For the text-containing cell, return its midpoint in [x, y] coordinate format. 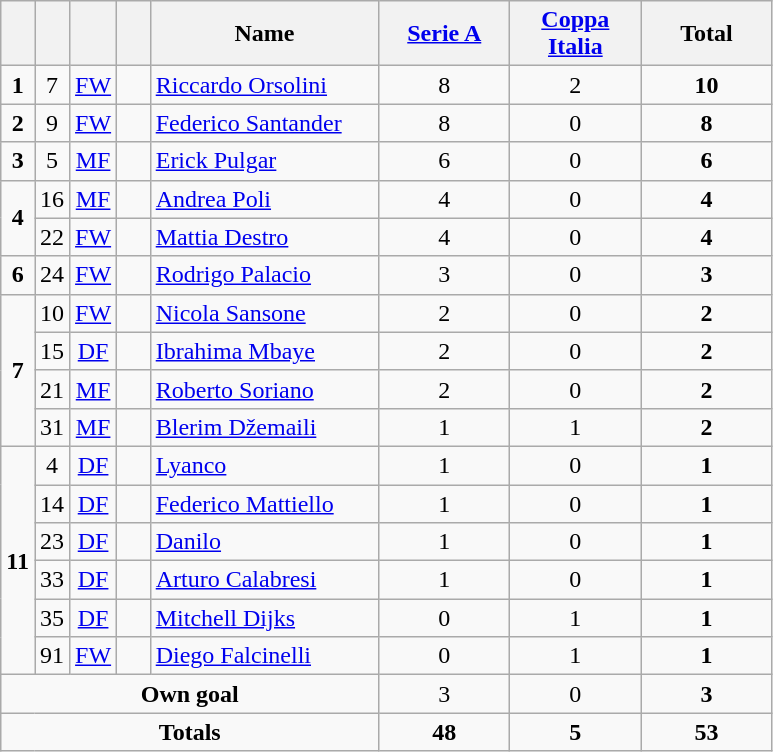
Total [706, 34]
Danilo [264, 542]
Erick Pulgar [264, 161]
53 [706, 732]
22 [52, 237]
Rodrigo Palacio [264, 275]
35 [52, 618]
Nicola Sansone [264, 313]
23 [52, 542]
14 [52, 503]
31 [52, 427]
Blerim Džemaili [264, 427]
Own goal [190, 694]
Andrea Poli [264, 199]
15 [52, 351]
Federico Mattiello [264, 503]
Coppa Italia [576, 34]
91 [52, 656]
24 [52, 275]
Mattia Destro [264, 237]
9 [52, 123]
Ibrahima Mbaye [264, 351]
21 [52, 389]
Lyanco [264, 465]
Roberto Soriano [264, 389]
Diego Falcinelli [264, 656]
16 [52, 199]
Serie A [444, 34]
Federico Santander [264, 123]
Mitchell Dijks [264, 618]
Name [264, 34]
11 [18, 560]
Riccardo Orsolini [264, 85]
Arturo Calabresi [264, 580]
33 [52, 580]
48 [444, 732]
Totals [190, 732]
